Capture the cell that displays the provided text and extract its (x, y) central coordinate. 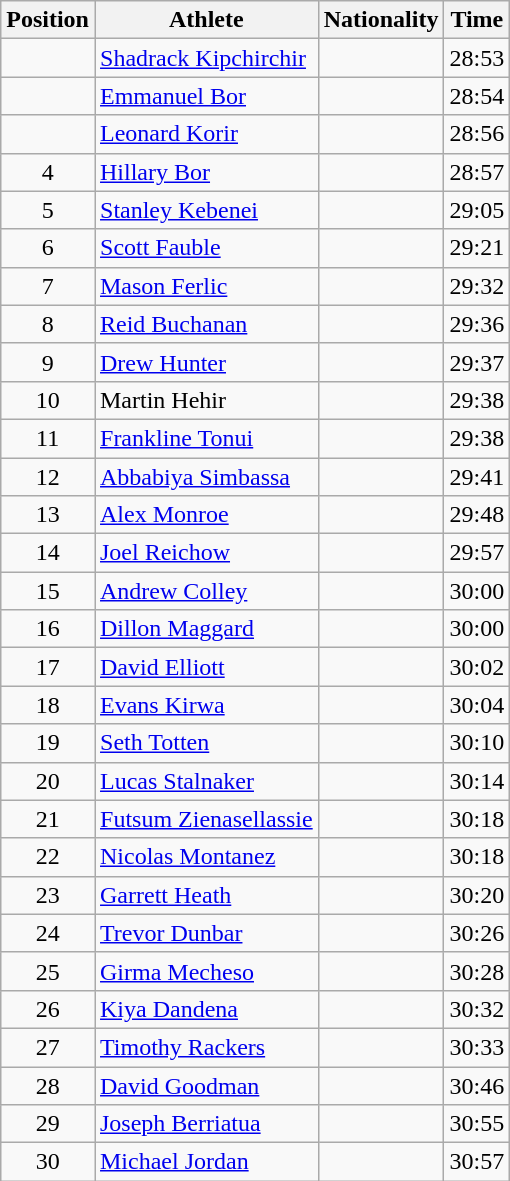
Timothy Rackers (206, 1047)
Dillon Maggard (206, 629)
21 (48, 819)
Stanley Kebenei (206, 210)
Reid Buchanan (206, 324)
Hillary Bor (206, 172)
Seth Totten (206, 743)
28:56 (477, 134)
Nationality (381, 20)
13 (48, 515)
25 (48, 971)
30:14 (477, 781)
Girma Mecheso (206, 971)
7 (48, 286)
David Goodman (206, 1085)
28 (48, 1085)
Scott Fauble (206, 248)
29:36 (477, 324)
Futsum Zienasellassie (206, 819)
Garrett Heath (206, 895)
Michael Jordan (206, 1162)
11 (48, 438)
29:32 (477, 286)
30:10 (477, 743)
Time (477, 20)
Trevor Dunbar (206, 933)
19 (48, 743)
29:21 (477, 248)
Alex Monroe (206, 515)
17 (48, 667)
5 (48, 210)
24 (48, 933)
30:28 (477, 971)
Leonard Korir (206, 134)
Mason Ferlic (206, 286)
12 (48, 477)
Drew Hunter (206, 362)
28:53 (477, 58)
Martin Hehir (206, 400)
Kiya Dandena (206, 1009)
4 (48, 172)
Abbabiya Simbassa (206, 477)
27 (48, 1047)
29:05 (477, 210)
30:04 (477, 705)
23 (48, 895)
26 (48, 1009)
30:20 (477, 895)
18 (48, 705)
16 (48, 629)
Frankline Tonui (206, 438)
30:55 (477, 1124)
20 (48, 781)
15 (48, 591)
Joel Reichow (206, 553)
29:48 (477, 515)
Shadrack Kipchirchir (206, 58)
Athlete (206, 20)
28:54 (477, 96)
29:41 (477, 477)
Position (48, 20)
Joseph Berriatua (206, 1124)
9 (48, 362)
30:26 (477, 933)
29:37 (477, 362)
Andrew Colley (206, 591)
30:02 (477, 667)
29:57 (477, 553)
22 (48, 857)
30:57 (477, 1162)
Emmanuel Bor (206, 96)
Evans Kirwa (206, 705)
30:46 (477, 1085)
10 (48, 400)
30 (48, 1162)
6 (48, 248)
8 (48, 324)
30:32 (477, 1009)
28:57 (477, 172)
29 (48, 1124)
14 (48, 553)
Nicolas Montanez (206, 857)
Lucas Stalnaker (206, 781)
30:33 (477, 1047)
David Elliott (206, 667)
